Return (x, y) of the center of cell containing provided text 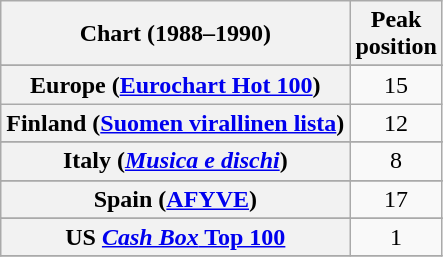
Europe (Eurochart Hot 100) (176, 85)
12 (396, 123)
US Cash Box Top 100 (176, 237)
Finland (Suomen virallinen lista) (176, 123)
8 (396, 161)
Peakposition (396, 34)
15 (396, 85)
Italy (Musica e dischi) (176, 161)
17 (396, 199)
Chart (1988–1990) (176, 34)
Spain (AFYVE) (176, 199)
1 (396, 237)
